For the text-containing cell, return its midpoint in [X, Y] coordinate format. 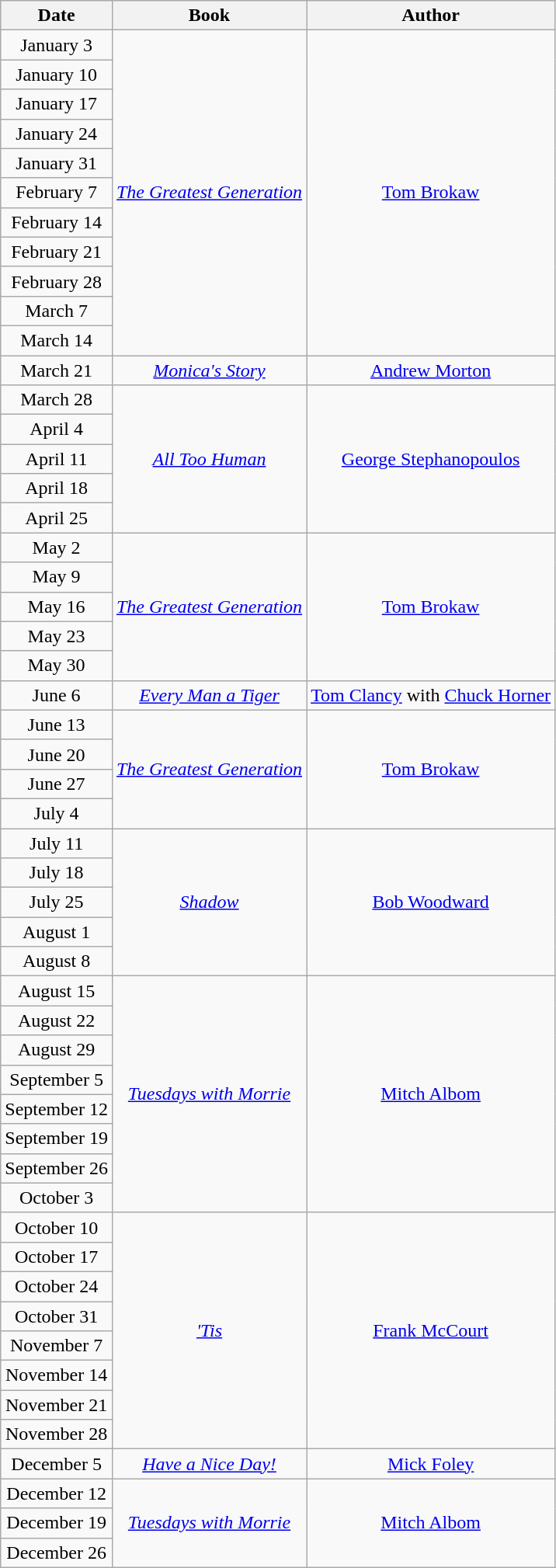
May 30 [57, 666]
May 2 [57, 548]
Book [209, 16]
April 18 [57, 488]
November 28 [57, 1434]
December 12 [57, 1493]
May 16 [57, 607]
November 7 [57, 1346]
July 11 [57, 843]
April 11 [57, 459]
Monica's Story [209, 370]
Date [57, 16]
September 19 [57, 1139]
February 21 [57, 252]
February 28 [57, 281]
February 7 [57, 193]
Author [431, 16]
May 9 [57, 577]
Every Man a Tiger [209, 695]
January 3 [57, 45]
June 27 [57, 784]
December 19 [57, 1523]
November 14 [57, 1375]
March 21 [57, 370]
Shadow [209, 902]
July 4 [57, 813]
September 12 [57, 1109]
August 1 [57, 932]
November 21 [57, 1405]
Frank McCourt [431, 1330]
February 14 [57, 222]
October 10 [57, 1227]
Mick Foley [431, 1464]
December 26 [57, 1552]
March 7 [57, 311]
'Tis [209, 1330]
Have a Nice Day! [209, 1464]
January 31 [57, 163]
April 25 [57, 518]
May 23 [57, 636]
All Too Human [209, 459]
June 13 [57, 725]
August 22 [57, 1020]
July 25 [57, 902]
September 5 [57, 1080]
September 26 [57, 1168]
October 3 [57, 1198]
October 31 [57, 1316]
April 4 [57, 429]
Tom Clancy with Chuck Horner [431, 695]
October 24 [57, 1286]
October 17 [57, 1257]
March 28 [57, 400]
January 10 [57, 75]
January 17 [57, 104]
December 5 [57, 1464]
January 24 [57, 134]
George Stephanopoulos [431, 459]
August 8 [57, 961]
June 20 [57, 754]
June 6 [57, 695]
March 14 [57, 340]
August 29 [57, 1050]
August 15 [57, 991]
Bob Woodward [431, 902]
Andrew Morton [431, 370]
July 18 [57, 873]
